From the cell containing the given text, extract its center point as [x, y] coordinate. 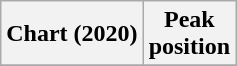
Peakposition [189, 34]
Chart (2020) [72, 34]
